Capture the cell that displays the provided text and extract its [x, y] central coordinate. 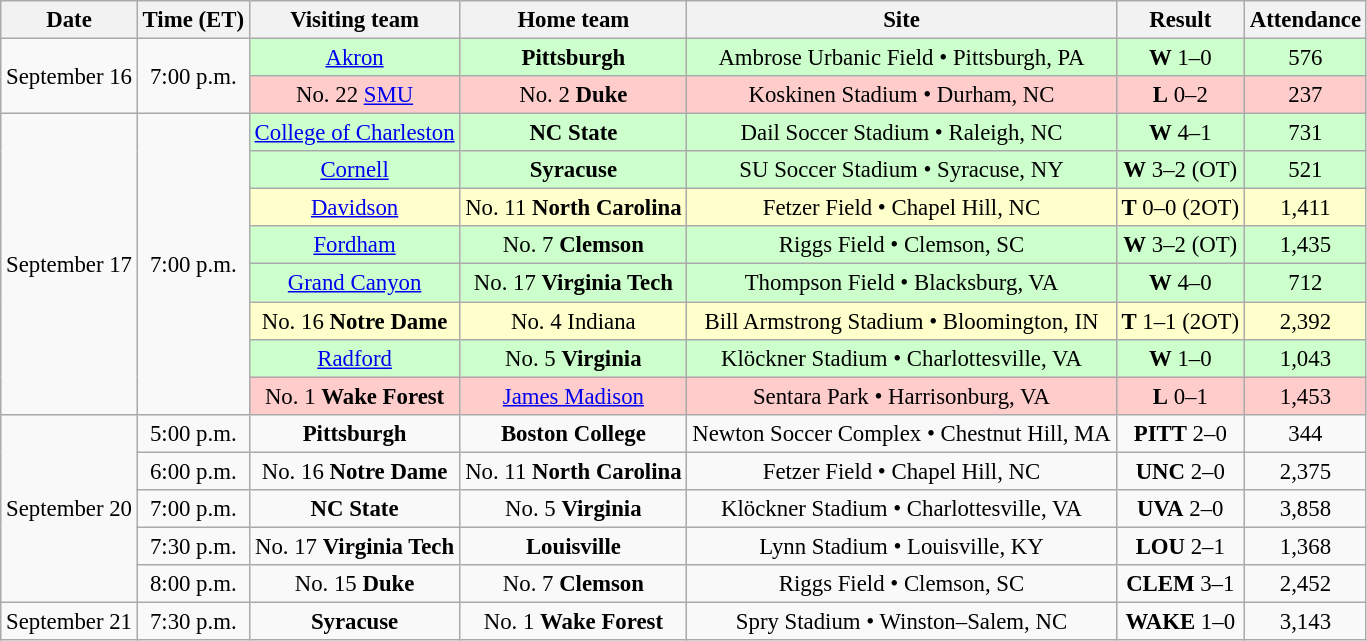
Dail Soccer Stadium • Raleigh, NC [902, 133]
PITT 2–0 [1180, 433]
No. 15 Duke [354, 584]
Fordham [354, 245]
Lynn Stadium • Louisville, KY [902, 546]
2,392 [1305, 321]
L 0–1 [1180, 396]
237 [1305, 95]
Cornell [354, 170]
UVA 2–0 [1180, 509]
1,411 [1305, 208]
W 4–1 [1180, 133]
Home team [574, 20]
1,368 [1305, 546]
3,143 [1305, 621]
1,453 [1305, 396]
Result [1180, 20]
CLEM 3–1 [1180, 584]
Attendance [1305, 20]
T 1–1 (2OT) [1180, 321]
Thompson Field • Blacksburg, VA [902, 283]
6:00 p.m. [193, 471]
Spry Stadium • Winston–Salem, NC [902, 621]
Louisville [574, 546]
September 20 [69, 508]
Koskinen Stadium • Durham, NC [902, 95]
2,452 [1305, 584]
L 0–2 [1180, 95]
Site [902, 20]
8:00 p.m. [193, 584]
Visiting team [354, 20]
Sentara Park • Harrisonburg, VA [902, 396]
No. 2 Duke [574, 95]
1,043 [1305, 358]
September 21 [69, 621]
Akron [354, 58]
No. 22 SMU [354, 95]
Grand Canyon [354, 283]
Bill Armstrong Stadium • Bloomington, IN [902, 321]
712 [1305, 283]
731 [1305, 133]
Newton Soccer Complex • Chestnut Hill, MA [902, 433]
521 [1305, 170]
3,858 [1305, 509]
September 17 [69, 264]
W 4–0 [1180, 283]
1,435 [1305, 245]
576 [1305, 58]
UNC 2–0 [1180, 471]
Ambrose Urbanic Field • Pittsburgh, PA [902, 58]
Boston College [574, 433]
College of Charleston [354, 133]
344 [1305, 433]
September 16 [69, 76]
T 0–0 (2OT) [1180, 208]
Davidson [354, 208]
No. 4 Indiana [574, 321]
Time (ET) [193, 20]
SU Soccer Stadium • Syracuse, NY [902, 170]
James Madison [574, 396]
Radford [354, 358]
5:00 p.m. [193, 433]
LOU 2–1 [1180, 546]
WAKE 1–0 [1180, 621]
Date [69, 20]
2,375 [1305, 471]
